Extract the (x, y) coordinate from the center of the cell holding the provided text.  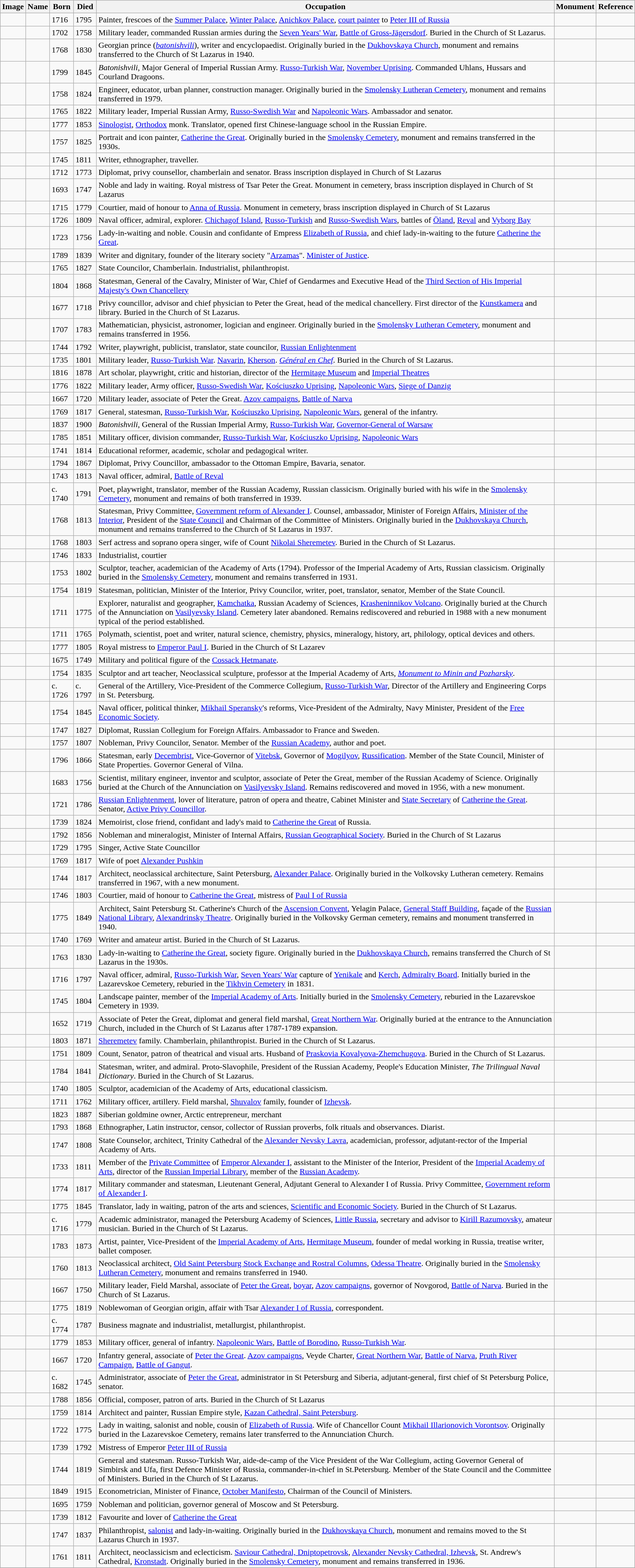
Ethnographer, Latin instructor, censor, collector of Russian proverbs, folk rituals and observances. Diarist. (326, 1127)
1825 (85, 142)
1786 (85, 805)
Nobleman and mineralogist, Minister of Internal Affairs, Russian Geographical Society. Buried in the Church of St Lazarus (326, 835)
c. 1797 (85, 690)
1808 (85, 1145)
Memoirist, close friend, confidant and lady's maid to Catherine the Great of Russia. (326, 822)
Sculptor and art teacher, Neoclassical sculpture, professor at the Imperial Academy of Arts, Monument to Minin and Pozharsky. (326, 673)
1784 (62, 1071)
Naval officer, admiral, explorer. Chichagof Island, Russo-Turkish and Russo-Swedish Wars, battles of Öland, Reval and Vyborg Bay (326, 220)
State Counselor, architect, Trinity Cathedral of the Alexander Nevsky Lavra, academician, professor, adjutant-rector of the Imperial Academy of Arts. (326, 1145)
Naval officer, admiral, Battle of Reval (326, 476)
1749 (85, 660)
Singer, Active State Councillor (326, 848)
1773 (85, 172)
1735 (62, 360)
Mistress of Emperor Peter III of Russia (326, 1447)
1816 (62, 373)
Noble and lady in waiting. Royal mistress of Tsar Peter the Great. Monument in cemetery, brass inscription displayed in Church of St Lazarus (326, 190)
Military officer, artillery. Field marshal, Shuvalov family, founder of Izhevsk. (326, 1102)
Statesman, politician, Minister of the Interior, Privy Councilor, writer, poet, translator, senator, Member of the State Council. (326, 590)
1652 (62, 1023)
1812 (85, 1517)
1726 (62, 220)
Name (38, 7)
c. 1774 (62, 1325)
1788 (62, 1400)
Wife of poet Alexander Pushkin (326, 861)
Translator, lady in waiting, patron of the arts and sciences, Scientific and Economic Society. Buried in the Church of St Lazarus. (326, 1206)
1753 (62, 573)
1900 (85, 424)
1839 (85, 255)
1723 (62, 238)
Diplomat, Privy Councillor, ambassador to the Ottoman Empire, Bavaria, senator. (326, 463)
1833 (85, 555)
1683 (62, 782)
Occupation (326, 7)
Favourite and lover of Catherine the Great (326, 1517)
Died (85, 7)
1841 (85, 1071)
Landscape painter, member of the Imperial Academy of Arts. Initially buried in the Smolensky Cemetery, reburied in the Lazarevskoe Cemetery in 1939. (326, 1001)
c. 1740 (62, 494)
Sinologist, Orthodox monk. Translator, opened first Chinese-language school in the Russian Empire. (326, 124)
1871 (85, 1041)
1835 (85, 673)
Batonishvili, General of the Russian Imperial Army, Russo-Turkish War, Governor-General of Warsaw (326, 424)
Diplomat, Russian Collegium for Foreign Affairs. Ambassador to France and Sweden. (326, 730)
Nobleman, Privy Councilor, Senator. Member of the Russian Academy, author and poet. (326, 743)
Military officer, general of infantry. Napoleonic Wars, Battle of Borodino, Russo-Turkish War. (326, 1343)
1718 (85, 308)
Courtier, maid of honour to Catherine the Great, mistress of Paul I of Russia (326, 896)
1873 (85, 1246)
Batonishvili, Major General of Imperial Russian Army. Russo-Turkish War, November Uprising. Commanded Uhlans, Hussars and Courland Dragoons. (326, 72)
Military and political figure of the Cossack Hetmanate. (326, 660)
Monument (575, 7)
1750 (85, 1290)
1729 (62, 848)
Writer and amateur artist. Buried in the Church of St Lazarus. (326, 940)
Lady-in-waiting and noble. Cousin and confidante of Empress Elizabeth of Russia, and chief lady-in-waiting to the future Catherine the Great. (326, 238)
c. 1726 (62, 690)
Polymath, scientist, poet and writer, natural science, chemistry, physics, mineralogy, history, art, philology, optical devices and others. (326, 634)
Econometrician, Minister of Finance, October Manifesto, Chairman of the Council of Ministers. (326, 1491)
Military leader, Army officer, Russo-Swedish War, Kościuszko Uprising, Napoleonic Wars, Siege of Danzig (326, 386)
1733 (62, 1167)
State Councilor, Chamberlain. Industrialist, philanthropist. (326, 268)
1677 (62, 308)
Reference (615, 7)
Military commander and statesman, Lieutenant General, Adjutant General to Alexander I of Russia. Privy Committee, Government reform of Alexander I. (326, 1189)
1675 (62, 660)
Royal mistress to Emperor Paul I. Buried in the Church of St Lazarev (326, 647)
1762 (85, 1102)
Business magnate and industrialist, metallurgist, philanthropist. (326, 1325)
Courtier, maid of honour to Anna of Russia. Monument in cemetery, brass inscription displayed in Church of St Lazarus (326, 207)
1807 (85, 743)
1789 (62, 255)
1797 (85, 979)
Noblewoman of Georgian origin, affair with Tsar Alexander I of Russia, correspondent. (326, 1307)
Writer, playwright, publicist, translator, state councilor, Russian Enlightenment (326, 347)
Portrait and icon painter, Catherine the Great. Originally buried in the Smolensky Cemetery, monument and remains transferred in the 1930s. (326, 142)
1799 (62, 72)
1791 (85, 494)
1774 (62, 1189)
Industrialist, courtier (326, 555)
1712 (62, 172)
1915 (85, 1491)
Military leader, Russo-Turkish War. Navarin, Kherson. Général en Chef. Buried in the Church of St Lazarus. (326, 360)
1702 (62, 33)
1802 (85, 573)
Writer and dignitary, founder of the literary society "Arzamas". Minister of Justice. (326, 255)
Siberian goldmine owner, Arctic entrepreneur, merchant (326, 1114)
Serf actress and soprano opera singer, wife of Count Nikolai Sheremetev. Buried in the Church of St Lazarus. (326, 542)
1722 (62, 1430)
1763 (62, 957)
1751 (62, 1054)
Count, Senator, patron of theatrical and visual arts. Husband of Praskovia Kovalyova-Zhemchugova. Buried in the Church of St Lazarus. (326, 1054)
Diplomat, privy counsellor, chamberlain and senator. Brass inscription displayed in Church of St Lazarus (326, 172)
Military officer, division commander, Russo-Turkish War, Kościuszko Uprising, Napoleonic Wars (326, 437)
Art scholar, playwright, critic and historian, director of the Hermitage Museum and Imperial Theatres (326, 373)
1741 (62, 450)
Architect and painter, Russian Empire style, Kazan Cathedral, Saint Petersburg. (326, 1412)
1787 (85, 1325)
Military leader, Imperial Russian Army, Russo-Swedish War and Napoleonic Wars. Ambassador and senator. (326, 112)
1743 (62, 476)
1695 (62, 1504)
1776 (62, 386)
1796 (62, 761)
1793 (62, 1127)
1785 (62, 437)
General, statesman, Russo-Turkish War, Kościuszko Uprising, Napoleonic Wars, general of the infantry. (326, 411)
1794 (62, 463)
Image (13, 7)
1693 (62, 190)
1715 (62, 207)
1760 (62, 1268)
Sculptor, academician of the Academy of Arts, educational classicism. (326, 1089)
1719 (85, 1023)
1823 (62, 1114)
1887 (85, 1114)
Writer, ethnographer, traveller. (326, 159)
1707 (62, 329)
Painter, frescoes of the Summer Palace, Winter Palace, Anichkov Palace, court painter to Peter III of Russia (326, 20)
Nobleman and politician, governor general of Moscow and St Petersburg. (326, 1504)
Sheremetev family. Chamberlain, philanthropist. Buried in the Church of St Lazarus. (326, 1041)
1801 (85, 360)
c. 1716 (62, 1224)
Educational reformer, academic, scholar and pedagogical writer. (326, 450)
Military leader, commanded Russian armies during the Seven Years' War, Battle of Gross-Jägersdorf. Buried in the Church of St Lazarus. (326, 33)
c. 1682 (62, 1382)
1761 (62, 1556)
1867 (85, 463)
1851 (85, 437)
1878 (85, 373)
1866 (85, 761)
Born (62, 7)
Official, composer, patron of arts. Buried in the Church of St Lazarus (326, 1400)
1721 (62, 805)
Military leader, associate of Peter the Great. Azov campaigns, Battle of Narva (326, 399)
